Identify which cell holds the provided text, then report its [x, y] central coordinate. 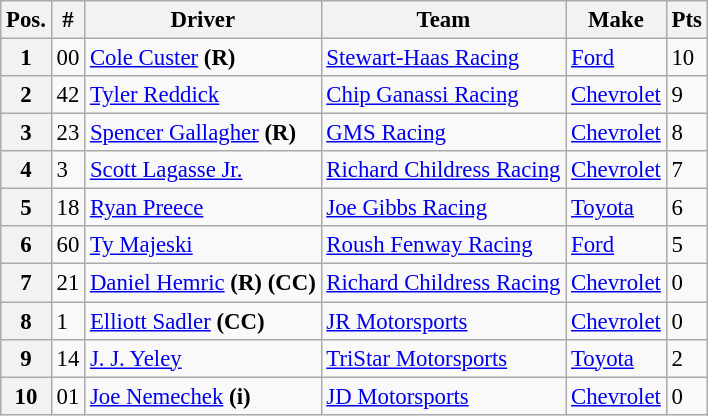
Make [616, 20]
Scott Lagasse Jr. [203, 170]
Spencer Gallagher (R) [203, 133]
GMS Racing [444, 133]
4 [26, 170]
01 [68, 396]
Ty Majeski [203, 245]
JR Motorsports [444, 321]
Ryan Preece [203, 208]
JD Motorsports [444, 396]
Team [444, 20]
Pts [686, 20]
00 [68, 58]
J. J. Yeley [203, 358]
Daniel Hemric (R) (CC) [203, 283]
23 [68, 133]
# [68, 20]
21 [68, 283]
Joe Nemechek (i) [203, 396]
TriStar Motorsports [444, 358]
Elliott Sadler (CC) [203, 321]
Stewart-Haas Racing [444, 58]
Roush Fenway Racing [444, 245]
Pos. [26, 20]
Chip Ganassi Racing [444, 95]
Cole Custer (R) [203, 58]
14 [68, 358]
18 [68, 208]
Driver [203, 20]
42 [68, 95]
Tyler Reddick [203, 95]
60 [68, 245]
Joe Gibbs Racing [444, 208]
